Extract the [x, y] coordinate from the center of the cell holding the provided text.  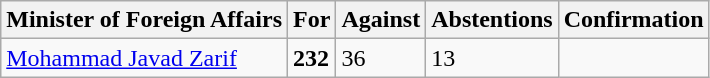
36 [381, 58]
Against [381, 20]
Confirmation [634, 20]
Mohammad Javad Zarif [144, 58]
232 [312, 58]
13 [492, 58]
Abstentions [492, 20]
For [312, 20]
Minister of Foreign Affairs [144, 20]
